Extract the (x, y) coordinate from the center of the cell holding the provided text.  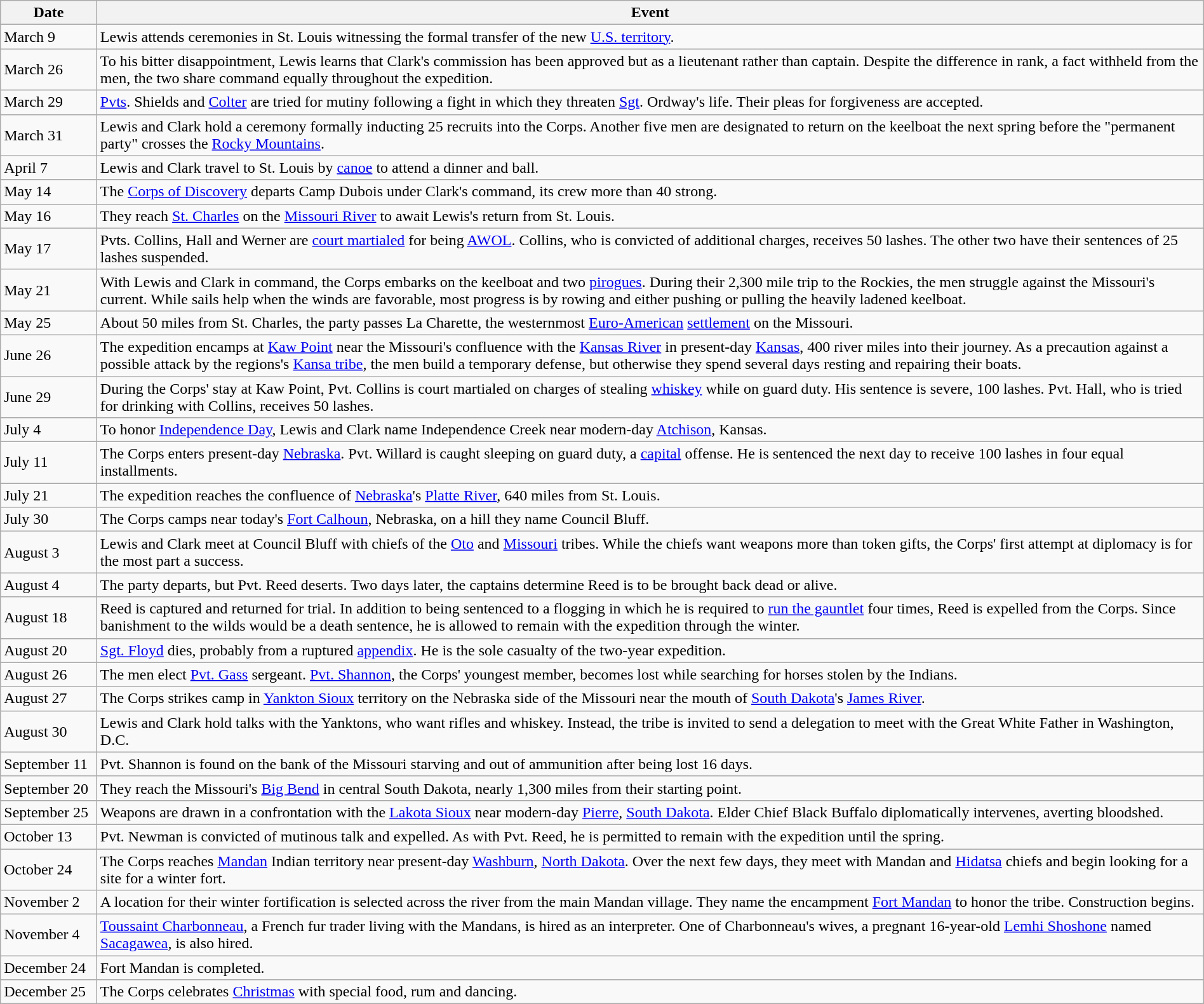
Event (650, 13)
March 26 (49, 70)
May 14 (49, 192)
November 2 (49, 902)
August 27 (49, 699)
The Corps celebrates Christmas with special food, rum and dancing. (650, 992)
They reach the Missouri's Big Bend in central South Dakota, nearly 1,300 miles from their starting point. (650, 788)
August 30 (49, 732)
Lewis attends ceremonies in St. Louis witnessing the formal transfer of the new U.S. territory. (650, 37)
September 11 (49, 764)
August 20 (49, 650)
June 29 (49, 396)
March 31 (49, 135)
May 25 (49, 323)
The expedition reaches the confluence of Nebraska's Platte River, 640 miles from St. Louis. (650, 495)
August 26 (49, 674)
October 13 (49, 836)
To honor Independence Day, Lewis and Clark name Independence Creek near modern-day Atchison, Kansas. (650, 430)
August 4 (49, 585)
The Corps strikes camp in Yankton Sioux territory on the Nebraska side of the Missouri near the mouth of South Dakota's James River. (650, 699)
Pvt. Shannon is found on the bank of the Missouri starving and out of ammunition after being lost 16 days. (650, 764)
Sgt. Floyd dies, probably from a ruptured appendix. He is the sole casualty of the two-year expedition. (650, 650)
About 50 miles from St. Charles, the party passes La Charette, the westernmost Euro-American settlement on the Missouri. (650, 323)
April 7 (49, 168)
The men elect Pvt. Gass sergeant. Pvt. Shannon, the Corps' youngest member, becomes lost while searching for horses stolen by the Indians. (650, 674)
May 21 (49, 290)
Lewis and Clark travel to St. Louis by canoe to attend a dinner and ball. (650, 168)
They reach St. Charles on the Missouri River to await Lewis's return from St. Louis. (650, 216)
Pvt. Newman is convicted of mutinous talk and expelled. As with Pvt. Reed, he is permitted to remain with the expedition until the spring. (650, 836)
The party departs, but Pvt. Reed deserts. Two days later, the captains determine Reed is to be brought back dead or alive. (650, 585)
The Corps of Discovery departs Camp Dubois under Clark's command, its crew more than 40 strong. (650, 192)
March 9 (49, 37)
March 29 (49, 102)
Fort Mandan is completed. (650, 968)
August 3 (49, 552)
May 17 (49, 249)
September 25 (49, 812)
August 18 (49, 617)
June 26 (49, 356)
November 4 (49, 935)
July 30 (49, 519)
December 24 (49, 968)
September 20 (49, 788)
July 4 (49, 430)
May 16 (49, 216)
July 21 (49, 495)
Pvts. Shields and Colter are tried for mutiny following a fight in which they threaten Sgt. Ordway's life. Their pleas for forgiveness are accepted. (650, 102)
October 24 (49, 869)
December 25 (49, 992)
July 11 (49, 462)
The Corps camps near today's Fort Calhoun, Nebraska, on a hill they name Council Bluff. (650, 519)
Date (49, 13)
